Identify which cell holds the provided text, then report its (x, y) central coordinate. 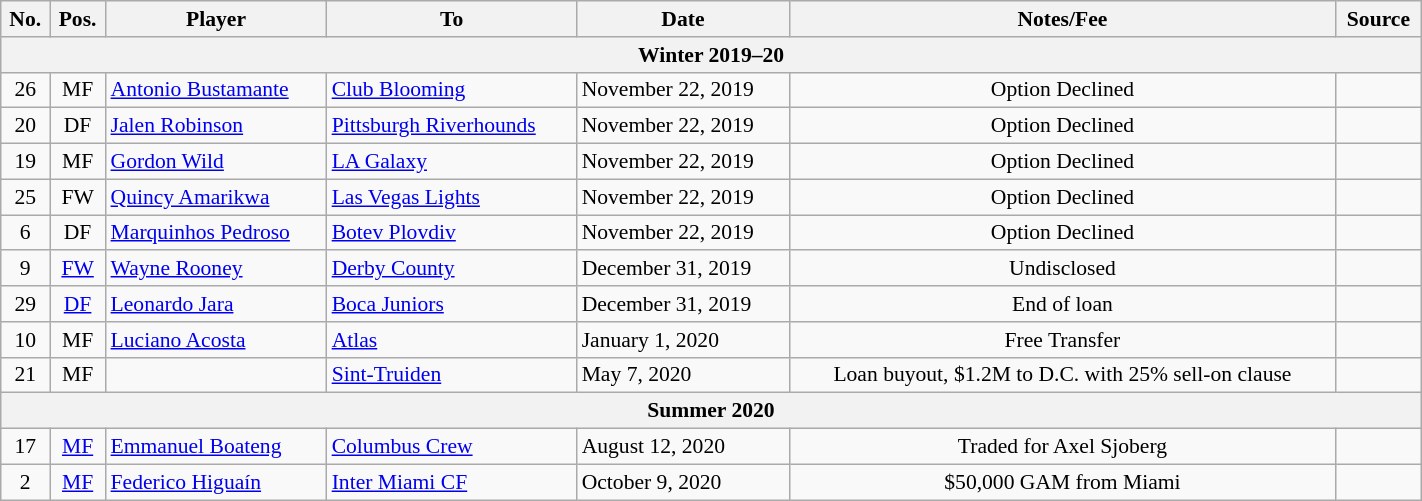
January 1, 2020 (684, 340)
Traded for Axel Sjoberg (1062, 447)
2 (26, 482)
Winter 2019–20 (711, 55)
May 7, 2020 (684, 375)
Sint-Truiden (452, 375)
Jalen Robinson (216, 126)
25 (26, 197)
Source (1379, 19)
Quincy Amarikwa (216, 197)
October 9, 2020 (684, 482)
Emmanuel Boateng (216, 447)
$50,000 GAM from Miami (1062, 482)
Boca Juniors (452, 304)
Inter Miami CF (452, 482)
Columbus Crew (452, 447)
17 (26, 447)
Federico Higuaín (216, 482)
Club Blooming (452, 90)
Marquinhos Pedroso (216, 233)
Gordon Wild (216, 162)
Derby County (452, 269)
Antonio Bustamante (216, 90)
End of loan (1062, 304)
Free Transfer (1062, 340)
Date (684, 19)
Pos. (78, 19)
21 (26, 375)
Undisclosed (1062, 269)
Las Vegas Lights (452, 197)
Luciano Acosta (216, 340)
29 (26, 304)
Pittsburgh Riverhounds (452, 126)
Loan buyout, $1.2M to D.C. with 25% sell-on clause (1062, 375)
9 (26, 269)
August 12, 2020 (684, 447)
26 (26, 90)
20 (26, 126)
To (452, 19)
Player (216, 19)
LA Galaxy (452, 162)
Atlas (452, 340)
Botev Plovdiv (452, 233)
Wayne Rooney (216, 269)
Notes/Fee (1062, 19)
19 (26, 162)
Leonardo Jara (216, 304)
Summer 2020 (711, 411)
10 (26, 340)
6 (26, 233)
No. (26, 19)
